Provide the (x, y) coordinate of the cell's center where the given text is located.  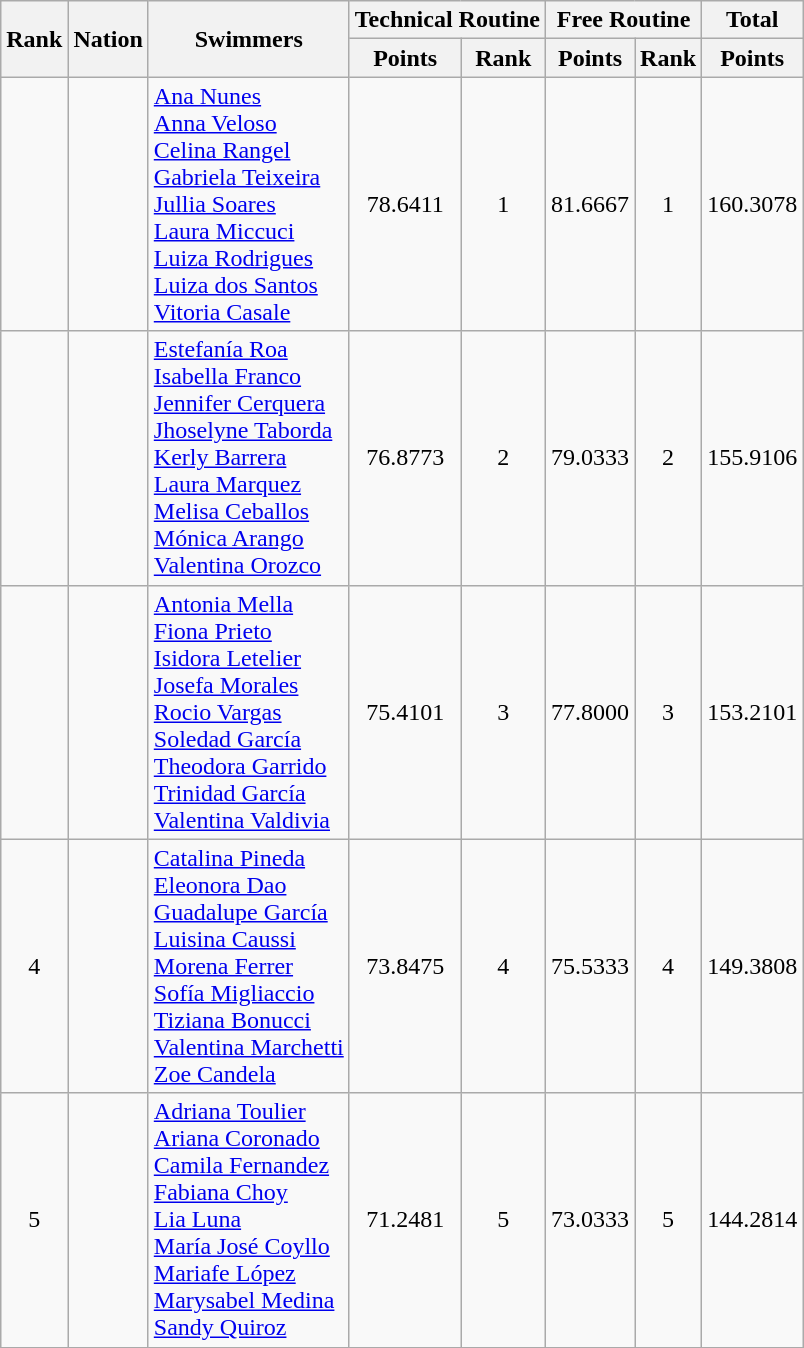
Total (752, 20)
Free Routine (623, 20)
81.6667 (590, 204)
Adriana ToulierAriana CoronadoCamila FernandezFabiana ChoyLia LunaMaría José CoylloMariafe LópezMarysabel MedinaSandy Quiroz (248, 1220)
71.2481 (405, 1220)
73.0333 (590, 1220)
144.2814 (752, 1220)
76.8773 (405, 458)
78.6411 (405, 204)
73.8475 (405, 966)
Technical Routine (447, 20)
77.8000 (590, 712)
153.2101 (752, 712)
75.4101 (405, 712)
Catalina PinedaEleonora DaoGuadalupe GarcíaLuisina CaussiMorena FerrerSofía MigliaccioTiziana BonucciValentina MarchettiZoe Candela (248, 966)
155.9106 (752, 458)
149.3808 (752, 966)
Ana NunesAnna VelosoCelina RangelGabriela TeixeiraJullia SoaresLaura MiccuciLuiza RodriguesLuiza dos SantosVitoria Casale (248, 204)
160.3078 (752, 204)
Estefanía RoaIsabella FrancoJennifer CerqueraJhoselyne TabordaKerly BarreraLaura MarquezMelisa CeballosMónica ArangoValentina Orozco (248, 458)
Nation (108, 39)
75.5333 (590, 966)
Antonia MellaFiona PrietoIsidora LetelierJosefa MoralesRocio VargasSoledad GarcíaTheodora GarridoTrinidad GarcíaValentina Valdivia (248, 712)
79.0333 (590, 458)
Swimmers (248, 39)
